Determine the (x, y) coordinate at the center of the cell enclosing the given text.  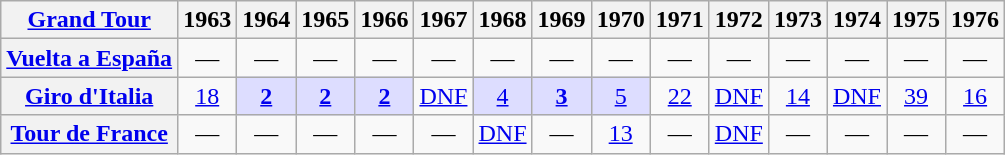
Tour de France (90, 134)
13 (620, 134)
1975 (916, 20)
1966 (384, 20)
1963 (208, 20)
1971 (680, 20)
1973 (798, 20)
1967 (444, 20)
16 (976, 96)
39 (916, 96)
4 (502, 96)
14 (798, 96)
3 (562, 96)
1970 (620, 20)
Vuelta a España (90, 58)
1968 (502, 20)
Giro d'Italia (90, 96)
1969 (562, 20)
18 (208, 96)
5 (620, 96)
22 (680, 96)
1972 (738, 20)
1964 (266, 20)
1965 (326, 20)
Grand Tour (90, 20)
1974 (856, 20)
1976 (976, 20)
